Find where the given text appears and provide that cell's center as (X, Y) coordinate. 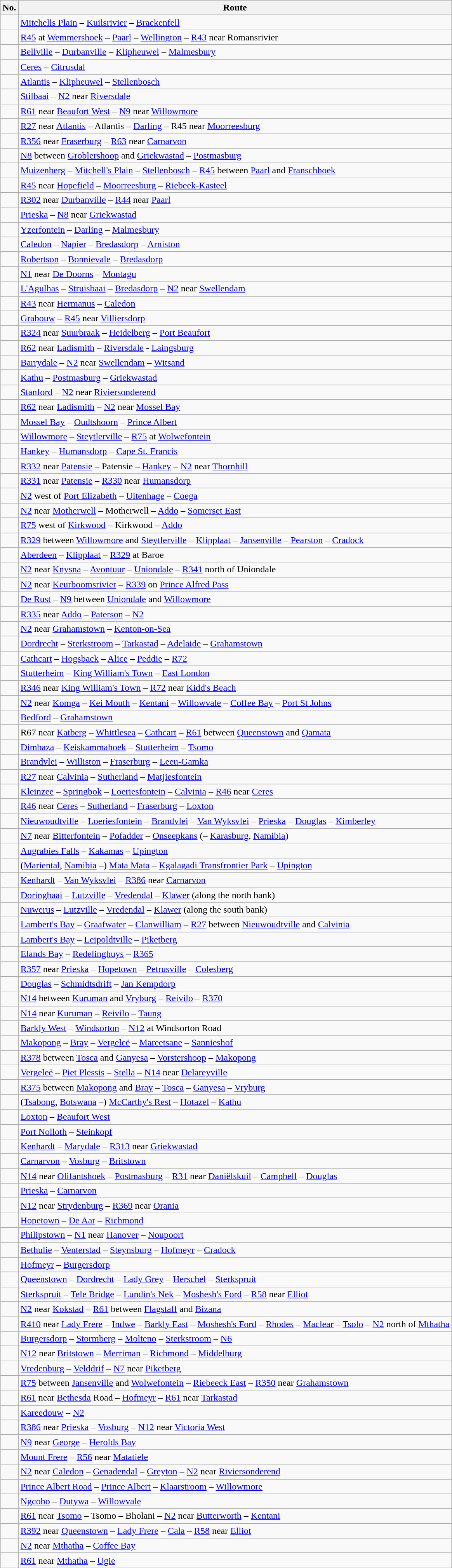
N14 between Kuruman and Vryburg – Reivilo – R370 (235, 998)
N1 near De Doorns – Montagu (235, 274)
R75 west of Kirkwood – Kirkwood – Addo (235, 525)
Elands Bay – Redelinghuys – R365 (235, 954)
N2 near Grahamstown – Kenton-on-Sea (235, 629)
R62 near Ladismith – Riversdale - Laingsburg (235, 348)
N2 near Komga – Kei Mouth – Kentani – Willowvale – Coffee Bay – Port St Johns (235, 703)
N14 near Olifantshoek – Postmasburg – R31 near Daniëlskuil – Campbell – Douglas (235, 1176)
Mossel Bay – Oudtshoorn – Prince Albert (235, 422)
R386 near Prieska – Vosburg – N12 near Victoria West (235, 1427)
Loxton – Beaufort West (235, 1117)
Nieuwoudtville – Loeriesfontein – Brandvlei – Van Wyksvlei – Prieska – Douglas – Kimberley (235, 821)
N2 near Keurboomsrivier – R339 on Prince Alfred Pass (235, 584)
Kenhardt – Marydale – R313 near Griekwastad (235, 1146)
R357 near Prieska – Hopetown – Petrusville – Colesberg (235, 969)
Port Nolloth – Steinkopf (235, 1132)
Prieska – N8 near Griekwastad (235, 215)
Kathu – Postmasburg – Griekwastad (235, 377)
Aberdeen – Klipplaat – R329 at Baroe (235, 555)
De Rust – N9 between Uniondale and Willowmore (235, 599)
N12 near Strydenburg – R369 near Orania (235, 1206)
Ngcobo – Dutywa – Willowvale (235, 1501)
N2 near Kokstad – R61 between Flagstaff and Bizana (235, 1309)
Prieska – Carnarvon (235, 1191)
Bellville – Durbanville – Klipheuwel – Malmesbury (235, 52)
Hopetown – De Aar – Richmond (235, 1220)
Route (235, 8)
R27 near Atlantis – Atlantis – Darling – R45 near Moorreesburg (235, 126)
Bethulie – Venterstad – Steynsburg – Hofmeyr – Cradock (235, 1250)
N2 near Knysna – Avontuur – Uniondale – R341 north of Uniondale (235, 570)
R43 near Hermanus – Caledon (235, 303)
N2 near Caledon – Genadendal – Greyton – N2 near Riviersonderend (235, 1472)
Vergeleë – Piet Plessis – Stella – N14 near Delareyville (235, 1072)
Prince Albert Road – Prince Albert – Klaarstroom – Willowmore (235, 1486)
Dordrecht – Sterkstroom – Tarkastad – Adelaide – Grahamstown (235, 643)
Vredenburg – Velddrif – N7 near Piketberg (235, 1368)
R67 near Katberg – Whittlesea – Cathcart – R61 between Queenstown and Qamata (235, 732)
Douglas – Schmidtsdrift – Jan Kempdorp (235, 984)
R61 near Bethesda Road – Hofmeyr – R61 near Tarkastad (235, 1398)
Lambert's Bay – Leipoldtville – Piketberg (235, 939)
R375 between Makopong and Bray – Tosca – Ganyesa – Vryburg (235, 1087)
Brandvlei – Williston – Fraserburg – Leeu-Gamka (235, 762)
Dimbaza – Keiskammahoek – Stutterheim – Tsomo (235, 747)
R46 near Ceres – Sutherland – Fraserburg – Loxton (235, 806)
Yzerfontein – Darling – Malmesbury (235, 230)
R62 near Ladismith – N2 near Mossel Bay (235, 407)
Hankey – Humansdorp – Cape St. Francis (235, 451)
(Tsabong, Botswana –) McCarthy's Rest – Hotazel – Kathu (235, 1102)
N2 near Motherwell – Motherwell – Addo – Somerset East (235, 510)
Mitchells Plain – Kuilsrivier – Brackenfell (235, 23)
R356 near Fraserburg – R63 near Carnarvon (235, 141)
Doringbaai – Lutzville – Vredendal – Klawer (along the north bank) (235, 895)
Burgersdorp – Stormberg – Molteno – Sterkstroom – N6 (235, 1338)
Barrydale – N2 near Swellendam – Witsand (235, 362)
R302 near Durbanville – R44 near Paarl (235, 200)
Caledon – Napier – Bredasdorp – Arniston (235, 244)
Stutterheim – King William's Town – East London (235, 673)
R61 near Tsomo – Tsomo – Bholani – N2 near Butterworth – Kentani (235, 1516)
Augrabies Falls – Kakamas – Upington (235, 850)
Kleinzee – Springbok – Loeriesfontein – Calvinia – R46 near Ceres (235, 791)
Carnarvon – Vosburg – Britstown (235, 1161)
Robertson – Bonnievale – Bredasdorp (235, 259)
R410 near Lady Frere – Indwe – Barkly East – Moshesh's Ford – Rhodes – Maclear – Tsolo – N2 north of Mthatha (235, 1324)
R331 near Patensie – R330 near Humansdorp (235, 481)
R75 between Jansenville and Wolwefontein – Riebeeck East – R350 near Grahamstown (235, 1383)
Mount Frere – R56 near Matatiele (235, 1457)
L'Agulhas – Struisbaai – Bredasdorp – N2 near Swellendam (235, 289)
Stilbaai – N2 near Riversdale (235, 96)
R61 near Mthatha – Ugie (235, 1560)
N7 near Bitterfontein – Pofadder – Onseepkans (– Karasburg, Namibia) (235, 836)
Bedford – Grahamstown (235, 718)
Willowmore – Steytlerville – R75 at Wolwefontein (235, 437)
Lambert's Bay – Graafwater – Clanwilliam – R27 between Nieuwoudtville and Calvinia (235, 925)
R332 near Patensie – Patensie – Hankey – N2 near Thornhill (235, 466)
R392 near Queenstown – Lady Frere – Cala – R58 near Elliot (235, 1531)
Sterkspruit – Tele Bridge – Lundin's Nek – Moshesh's Ford – R58 near Elliot (235, 1294)
R27 near Calvinia – Sutherland – Matjiesfontein (235, 777)
R335 near Addo – Paterson – N2 (235, 614)
Barkly West – Windsorton – N12 at Windsorton Road (235, 1028)
N12 near Britstown – Merriman – Richmond – Middelburg (235, 1353)
No. (9, 8)
R324 near Suurbraak – Heidelberg – Port Beaufort (235, 333)
N2 west of Port Elizabeth – Uitenhage – Coega (235, 496)
R329 between Willowmore and Steytlerville – Klipplaat – Jansenville – Pearston – Cradock (235, 540)
Hofmeyr – Burgersdorp (235, 1265)
Kenhardt – Van Wyksvlei – R386 near Carnarvon (235, 880)
Grabouw – R45 near Villiersdorp (235, 318)
N2 near Mthatha – Coffee Bay (235, 1545)
N8 between Groblershoop and Griekwastad – Postmasburg (235, 155)
R346 near King William's Town – R72 near Kidd's Beach (235, 688)
R61 near Beaufort West – N9 near Willowmore (235, 111)
R378 between Tosca and Ganyesa – Vorstershoop – Makopong (235, 1058)
Queenstown – Dordrecht – Lady Grey – Herschel – Sterkspruit (235, 1279)
R45 at Wemmershoek – Paarl – Wellington – R43 near Romansrivier (235, 37)
Nuwerus – Lutzville – Vredendal – Klawer (along the south bank) (235, 910)
Ceres – Citrusdal (235, 67)
Philipstown – N1 near Hanover – Noupoort (235, 1235)
Makopong – Bray – Vergeleë – Mareetsane – Sannieshof (235, 1043)
Stanford – N2 near Riviersonderend (235, 392)
(Mariental, Namibia –) Mata Mata – Kgalagadi Transfrontier Park – Upington (235, 865)
R45 near Hopefield – Moorreesburg – Riebeek-Kasteel (235, 185)
N14 near Kuruman – Reivilo – Taung (235, 1013)
N9 near George – Herolds Bay (235, 1442)
Atlantis – Klipheuwel – Stellenbosch (235, 82)
Cathcart – Hogsback – Alice – Peddie – R72 (235, 659)
Muizenberg – Mitchell's Plain – Stellenbosch – R45 between Paarl and Franschhoek (235, 170)
Kareedouw – N2 (235, 1413)
